Find where the given text appears and provide that cell's center as (x, y) coordinate. 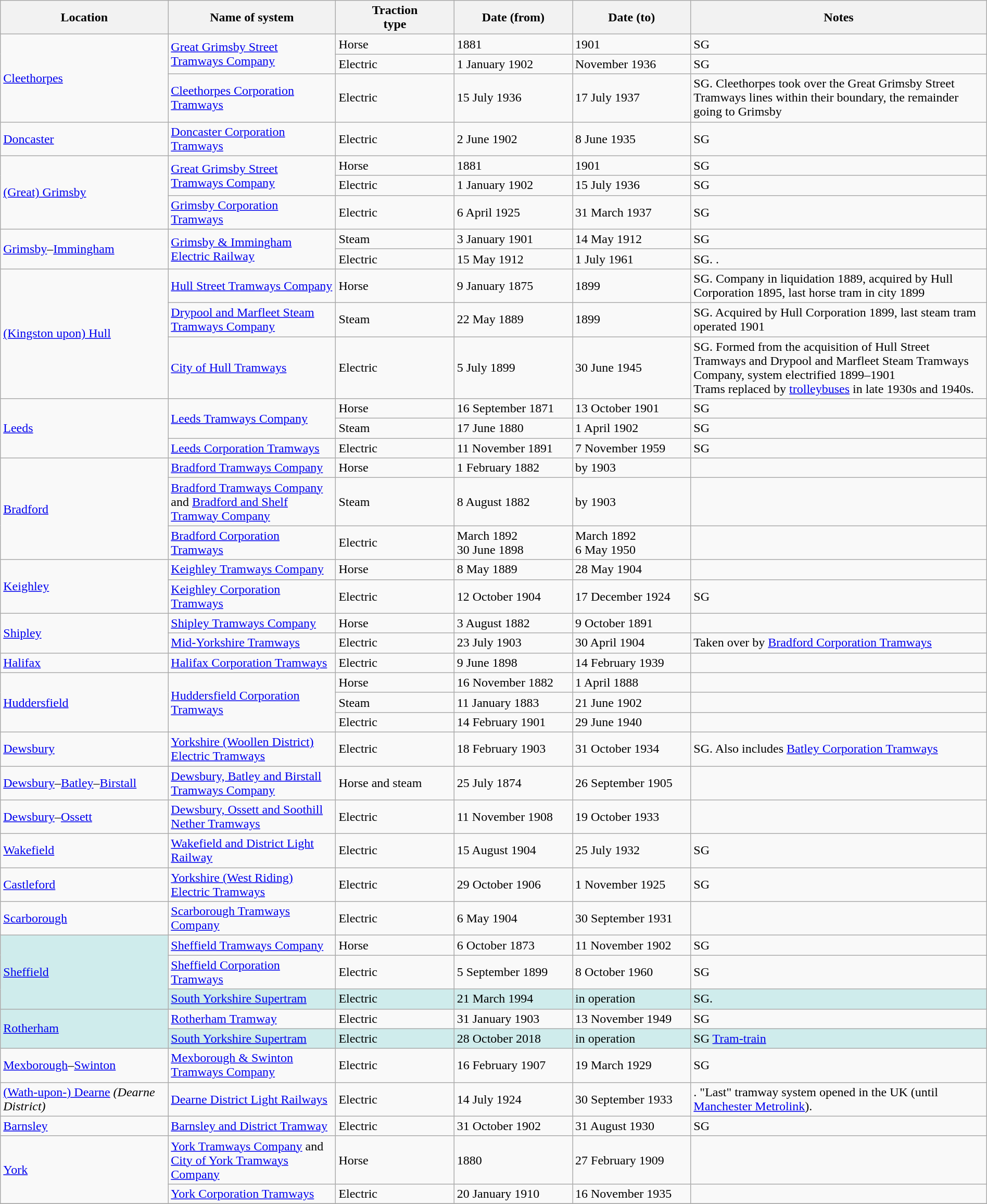
13 November 1949 (632, 1019)
Bradford (84, 509)
Bradford Corporation Tramways (252, 542)
Location (84, 18)
Wakefield (84, 851)
25 July 1932 (632, 851)
11 November 1908 (513, 817)
Mexborough–Swinton (84, 1065)
30 June 1945 (632, 367)
Barnsley and District Tramway (252, 1126)
14 February 1901 (513, 722)
8 August 1882 (513, 502)
16 February 1907 (513, 1065)
20 January 1910 (513, 1194)
13 October 1901 (632, 409)
21 June 1902 (632, 702)
9 January 1875 (513, 285)
1 April 1888 (632, 682)
Sheffield Tramways Company (252, 945)
31 March 1937 (632, 212)
14 July 1924 (513, 1099)
19 March 1929 (632, 1065)
Huddersfield (84, 702)
Horse and steam (395, 783)
3 August 1882 (513, 623)
6 April 1925 (513, 212)
SG. . (839, 259)
30 September 1933 (632, 1099)
Bradford Tramways Company (252, 468)
Castleford (84, 885)
Halifax Corporation Tramways (252, 663)
1 November 1925 (632, 885)
29 October 1906 (513, 885)
21 March 1994 (513, 999)
Keighley Corporation Tramways (252, 597)
22 May 1889 (513, 320)
Mid-Yorkshire Tramways (252, 643)
Notes (839, 18)
Sheffield Corporation Tramways (252, 972)
Doncaster (84, 138)
SG. (839, 999)
Grimsby & Immingham Electric Railway (252, 249)
March 189230 June 1898 (513, 542)
SG. Cleethorpes took over the Great Grimsby Street Tramways lines within their boundary, the remainder going to Grimsby (839, 98)
Dewsbury–Batley–Birstall (84, 783)
Shipley Tramways Company (252, 623)
Tractiontype (395, 18)
29 June 1940 (632, 722)
9 June 1898 (513, 663)
12 October 1904 (513, 597)
7 November 1959 (632, 448)
5 July 1899 (513, 367)
Dewsbury (84, 749)
Dewsbury–Ossett (84, 817)
Shipley (84, 633)
16 November 1935 (632, 1194)
6 October 1873 (513, 945)
Wakefield and District Light Railway (252, 851)
1 February 1882 (513, 468)
Huddersfield Corporation Tramways (252, 702)
8 October 1960 (632, 972)
(Kingston upon) Hull (84, 333)
Rotherham (84, 1029)
9 October 1891 (632, 623)
26 September 1905 (632, 783)
6 May 1904 (513, 918)
SG. Also includes Batley Corporation Tramways (839, 749)
Rotherham Tramway (252, 1019)
15 August 1904 (513, 851)
8 June 1935 (632, 138)
31 January 1903 (513, 1019)
11 November 1902 (632, 945)
30 September 1931 (632, 918)
Mexborough & Swinton Tramways Company (252, 1065)
Name of system (252, 18)
Taken over by Bradford Corporation Tramways (839, 643)
19 October 1933 (632, 817)
Sheffield (84, 972)
Leeds (84, 428)
Keighley Tramways Company (252, 569)
Keighley (84, 586)
York Tramways Company and City of York Tramways Company (252, 1160)
2 June 1902 (513, 138)
York (84, 1170)
Grimsby–Immingham (84, 249)
(Wath-upon-) Dearne (Dearne District) (84, 1099)
17 June 1880 (513, 428)
31 August 1930 (632, 1126)
Halifax (84, 663)
City of Hull Tramways (252, 367)
1880 (513, 1160)
(Great) Grimsby (84, 193)
Leeds Tramways Company (252, 419)
27 February 1909 (632, 1160)
. "Last" tramway system opened in the UK (until Manchester Metrolink). (839, 1099)
30 April 1904 (632, 643)
SG Tram-train (839, 1038)
1 April 1902 (632, 428)
SG. Company in liquidation 1889, acquired by Hull Corporation 1895, last horse tram in city 1899 (839, 285)
Barnsley (84, 1126)
Date (to) (632, 18)
Cleethorpes (84, 78)
25 July 1874 (513, 783)
Doncaster Corporation Tramways (252, 138)
31 October 1934 (632, 749)
Leeds Corporation Tramways (252, 448)
23 July 1903 (513, 643)
Yorkshire (West Riding) Electric Tramways (252, 885)
Hull Street Tramways Company (252, 285)
Scarborough Tramways Company (252, 918)
17 December 1924 (632, 597)
Bradford Tramways Company and Bradford and Shelf Tramway Company (252, 502)
Yorkshire (Woollen District) Electric Tramways (252, 749)
York Corporation Tramways (252, 1194)
March 18926 May 1950 (632, 542)
Dewsbury, Ossett and Soothill Nether Tramways (252, 817)
16 November 1882 (513, 682)
28 October 2018 (513, 1038)
1 July 1961 (632, 259)
SG. Acquired by Hull Corporation 1899, last steam tram operated 1901 (839, 320)
Dewsbury, Batley and Birstall Tramways Company (252, 783)
16 September 1871 (513, 409)
17 July 1937 (632, 98)
14 February 1939 (632, 663)
15 May 1912 (513, 259)
November 1936 (632, 64)
14 May 1912 (632, 239)
Scarborough (84, 918)
11 January 1883 (513, 702)
8 May 1889 (513, 569)
18 February 1903 (513, 749)
Dearne District Light Railways (252, 1099)
28 May 1904 (632, 569)
11 November 1891 (513, 448)
Date (from) (513, 18)
5 September 1899 (513, 972)
3 January 1901 (513, 239)
Cleethorpes Corporation Tramways (252, 98)
Drypool and Marfleet Steam Tramways Company (252, 320)
Grimsby Corporation Tramways (252, 212)
31 October 1902 (513, 1126)
